Locate the cell with the specified text and output its (X, Y) center coordinate. 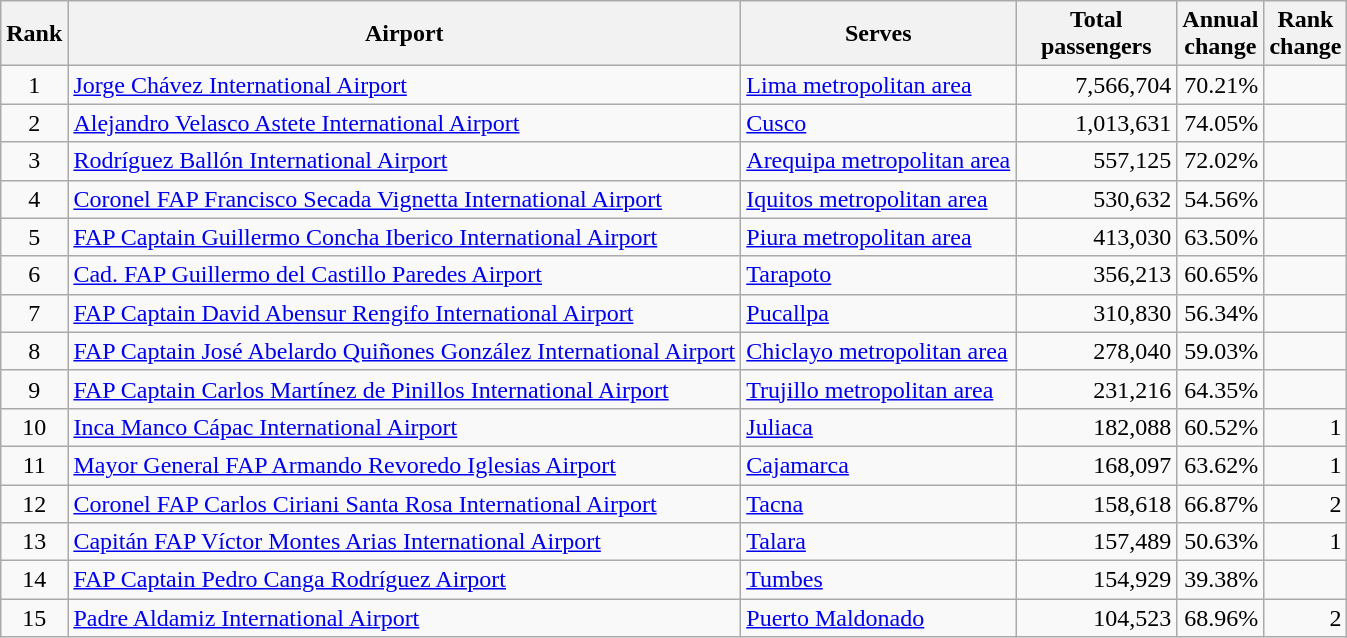
60.65% (1220, 275)
9 (34, 389)
63.62% (1220, 465)
Annualchange (1220, 34)
15 (34, 618)
Cad. FAP Guillermo del Castillo Paredes Airport (404, 275)
168,097 (1096, 465)
Mayor General FAP Armando Revoredo Iglesias Airport (404, 465)
Cusco (878, 123)
557,125 (1096, 161)
356,213 (1096, 275)
Rodríguez Ballón International Airport (404, 161)
Trujillo metropolitan area (878, 389)
Pucallpa (878, 313)
310,830 (1096, 313)
12 (34, 503)
Serves (878, 34)
56.34% (1220, 313)
Alejandro Velasco Astete International Airport (404, 123)
Chiclayo metropolitan area (878, 351)
530,632 (1096, 199)
Coronel FAP Carlos Ciriani Santa Rosa International Airport (404, 503)
158,618 (1096, 503)
63.50% (1220, 237)
Capitán FAP Víctor Montes Arias International Airport (404, 542)
Iquitos metropolitan area (878, 199)
104,523 (1096, 618)
14 (34, 580)
Arequipa metropolitan area (878, 161)
154,929 (1096, 580)
10 (34, 427)
Airport (404, 34)
72.02% (1220, 161)
Tacna (878, 503)
413,030 (1096, 237)
182,088 (1096, 427)
13 (34, 542)
Lima metropolitan area (878, 85)
Juliaca (878, 427)
Tarapoto (878, 275)
Inca Manco Cápac International Airport (404, 427)
8 (34, 351)
Padre Aldamiz International Airport (404, 618)
64.35% (1220, 389)
4 (34, 199)
7 (34, 313)
Coronel FAP Francisco Secada Vignetta International Airport (404, 199)
FAP Captain David Abensur Rengifo International Airport (404, 313)
Rank (34, 34)
74.05% (1220, 123)
Cajamarca (878, 465)
50.63% (1220, 542)
FAP Captain José Abelardo Quiñones González International Airport (404, 351)
66.87% (1220, 503)
5 (34, 237)
Rankchange (1306, 34)
FAP Captain Pedro Canga Rodríguez Airport (404, 580)
59.03% (1220, 351)
231,216 (1096, 389)
157,489 (1096, 542)
54.56% (1220, 199)
FAP Captain Carlos Martínez de Pinillos International Airport (404, 389)
6 (34, 275)
Talara (878, 542)
Totalpassengers (1096, 34)
60.52% (1220, 427)
68.96% (1220, 618)
70.21% (1220, 85)
1,013,631 (1096, 123)
11 (34, 465)
278,040 (1096, 351)
3 (34, 161)
FAP Captain Guillermo Concha Iberico International Airport (404, 237)
Piura metropolitan area (878, 237)
39.38% (1220, 580)
7,566,704 (1096, 85)
Tumbes (878, 580)
Jorge Chávez International Airport (404, 85)
Puerto Maldonado (878, 618)
